Detect which cell encompasses the target text, then output its (X, Y) center coordinate. 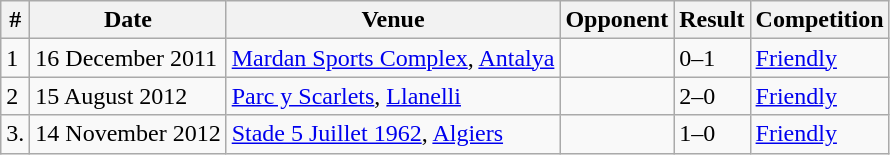
Date (128, 20)
Stade 5 Juillet 1962, Algiers (393, 134)
Mardan Sports Complex, Antalya (393, 58)
2 (16, 96)
1 (16, 58)
Result (712, 20)
2–0 (712, 96)
# (16, 20)
Opponent (617, 20)
1–0 (712, 134)
0–1 (712, 58)
Parc y Scarlets, Llanelli (393, 96)
15 August 2012 (128, 96)
14 November 2012 (128, 134)
16 December 2011 (128, 58)
Venue (393, 20)
Competition (820, 20)
3. (16, 134)
